Return [x, y] of the center of cell containing provided text 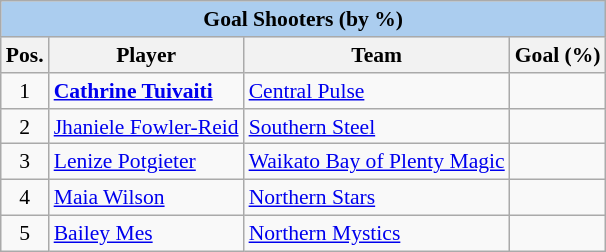
Jhaniele Fowler-Reid [146, 126]
Goal Shooters (by %) [304, 19]
Waikato Bay of Plenty Magic [377, 162]
Northern Mystics [377, 233]
5 [25, 233]
Cathrine Tuivaiti [146, 91]
3 [25, 162]
Goal (%) [558, 55]
4 [25, 197]
2 [25, 126]
Lenize Potgieter [146, 162]
Central Pulse [377, 91]
Maia Wilson [146, 197]
Pos. [25, 55]
1 [25, 91]
Team [377, 55]
Northern Stars [377, 197]
Southern Steel [377, 126]
Player [146, 55]
Bailey Mes [146, 233]
